Detect which cell encompasses the target text, then output its [X, Y] center coordinate. 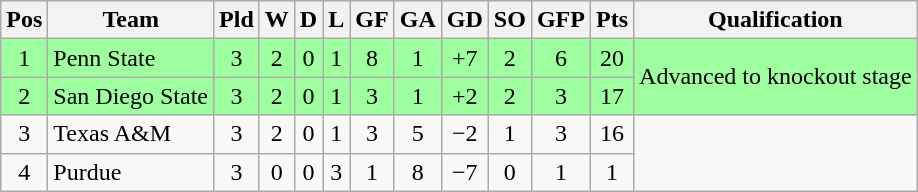
17 [612, 96]
Qualification [776, 20]
−7 [464, 172]
Texas A&M [131, 134]
Purdue [131, 172]
San Diego State [131, 96]
Team [131, 20]
GF [372, 20]
SO [510, 20]
+7 [464, 58]
GFP [560, 20]
Penn State [131, 58]
Pos [24, 20]
5 [418, 134]
W [276, 20]
Pts [612, 20]
Advanced to knockout stage [776, 77]
4 [24, 172]
+2 [464, 96]
GD [464, 20]
16 [612, 134]
L [336, 20]
D [308, 20]
6 [560, 58]
−2 [464, 134]
GA [418, 20]
Pld [237, 20]
20 [612, 58]
